Extract the (x, y) coordinate from the center of the cell holding the provided text.  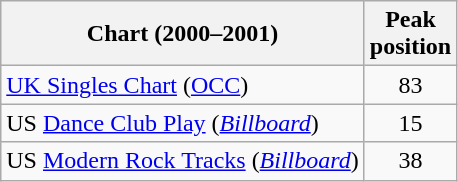
38 (410, 161)
15 (410, 123)
Chart (2000–2001) (183, 34)
US Dance Club Play (Billboard) (183, 123)
UK Singles Chart (OCC) (183, 85)
83 (410, 85)
Peakposition (410, 34)
US Modern Rock Tracks (Billboard) (183, 161)
